Extract the [x, y] coordinate from the center of the cell holding the provided text.  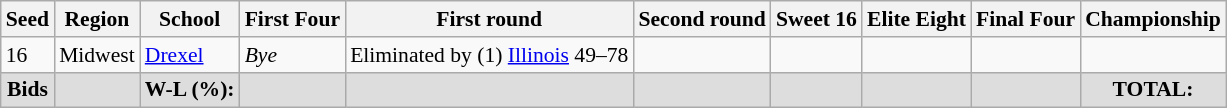
First Four [292, 19]
Seed [28, 19]
16 [28, 55]
Drexel [190, 55]
TOTAL: [1153, 90]
Region [97, 19]
Elite Eight [916, 19]
Midwest [97, 55]
Championship [1153, 19]
School [190, 19]
First round [489, 19]
Final Four [1026, 19]
Second round [702, 19]
W-L (%): [190, 90]
Bye [292, 55]
Eliminated by (1) Illinois 49–78 [489, 55]
Bids [28, 90]
Sweet 16 [816, 19]
